Detect which cell encompasses the target text, then output its (X, Y) center coordinate. 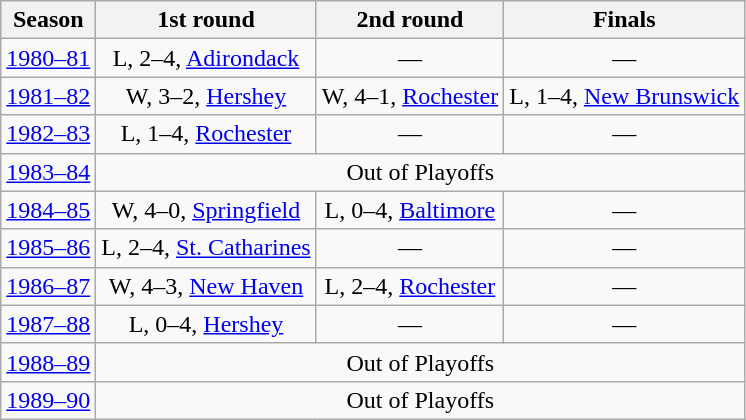
Season (48, 20)
L, 1–4, New Brunswick (624, 96)
1982–83 (48, 134)
1989–90 (48, 400)
1983–84 (48, 172)
1st round (206, 20)
1985–86 (48, 248)
1987–88 (48, 324)
1988–89 (48, 362)
W, 4–3, New Haven (206, 286)
L, 2–4, Rochester (410, 286)
1980–81 (48, 58)
L, 2–4, Adirondack (206, 58)
2nd round (410, 20)
L, 1–4, Rochester (206, 134)
1986–87 (48, 286)
W, 4–0, Springfield (206, 210)
L, 2–4, St. Catharines (206, 248)
1981–82 (48, 96)
Finals (624, 20)
L, 0–4, Baltimore (410, 210)
L, 0–4, Hershey (206, 324)
W, 3–2, Hershey (206, 96)
W, 4–1, Rochester (410, 96)
1984–85 (48, 210)
